From the cell containing the given text, extract its center point as [X, Y] coordinate. 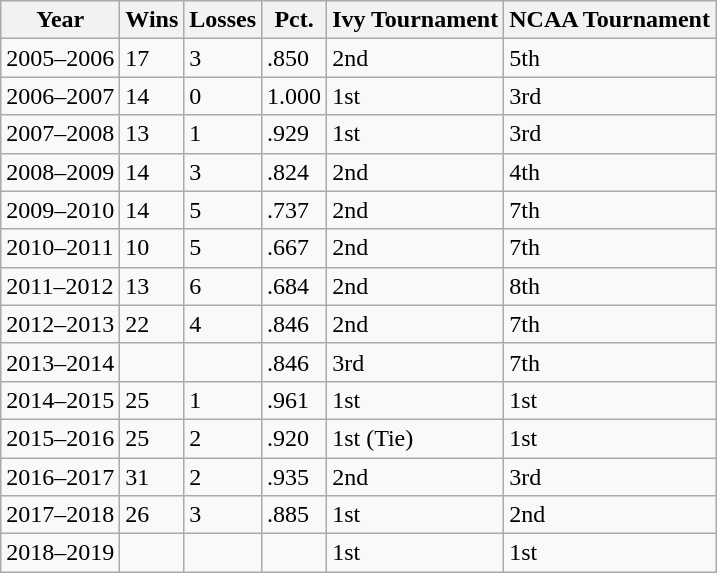
2006–2007 [60, 96]
.824 [294, 172]
2011–2012 [60, 286]
5th [610, 58]
10 [152, 248]
17 [152, 58]
31 [152, 477]
.929 [294, 134]
.684 [294, 286]
.850 [294, 58]
2018–2019 [60, 553]
0 [223, 96]
.667 [294, 248]
2017–2018 [60, 515]
4 [223, 324]
2013–2014 [60, 362]
Wins [152, 20]
Ivy Tournament [416, 20]
2005–2006 [60, 58]
.885 [294, 515]
.737 [294, 210]
NCAA Tournament [610, 20]
.961 [294, 400]
.920 [294, 438]
2012–2013 [60, 324]
2014–2015 [60, 400]
2007–2008 [60, 134]
22 [152, 324]
.935 [294, 477]
1.000 [294, 96]
2009–2010 [60, 210]
26 [152, 515]
6 [223, 286]
2010–2011 [60, 248]
2015–2016 [60, 438]
1st (Tie) [416, 438]
2008–2009 [60, 172]
2016–2017 [60, 477]
8th [610, 286]
Pct. [294, 20]
4th [610, 172]
Year [60, 20]
Losses [223, 20]
